Provide the [X, Y] coordinate of the cell's center where the given text is located.  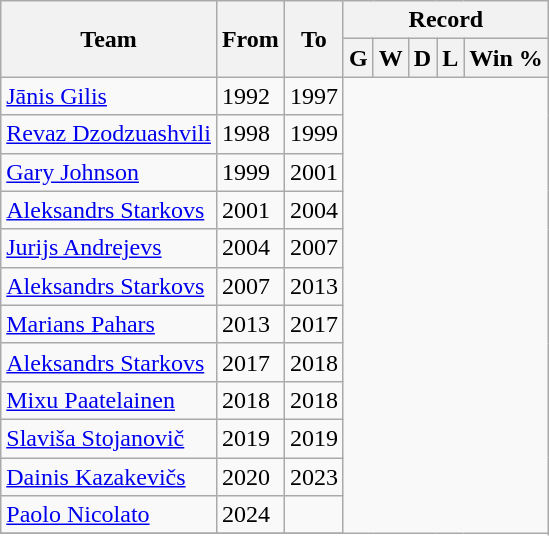
Jānis Gilis [109, 96]
Record [446, 20]
1997 [314, 96]
Slaviša Stojanovič [109, 438]
2023 [314, 477]
2020 [250, 477]
To [314, 39]
1992 [250, 96]
L [450, 58]
G [358, 58]
1998 [250, 134]
Dainis Kazakevičs [109, 477]
Jurijs Andrejevs [109, 248]
W [390, 58]
Marians Pahars [109, 324]
Gary Johnson [109, 172]
Mixu Paatelainen [109, 400]
D [422, 58]
2024 [250, 515]
From [250, 39]
Paolo Nicolato [109, 515]
Team [109, 39]
Win % [506, 58]
Revaz Dzodzuashvili [109, 134]
